Return the [x, y] coordinate for the center point of the cell that contains the specified text.  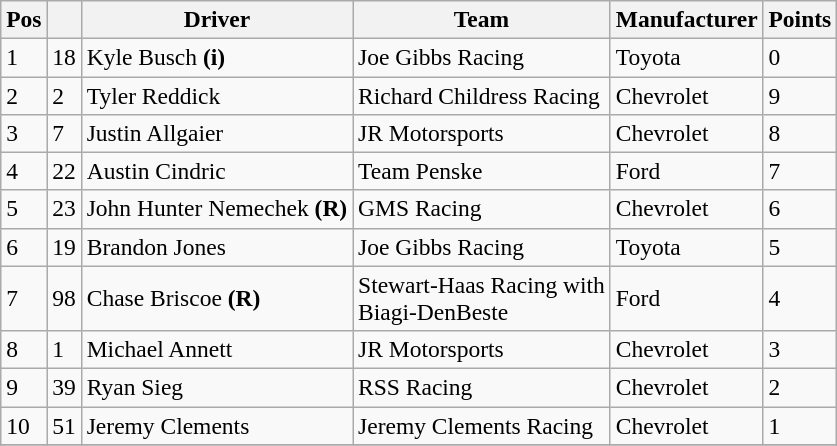
Manufacturer [686, 19]
RSS Racing [482, 387]
Team [482, 19]
Tyler Reddick [216, 95]
Jeremy Clements [216, 425]
18 [64, 57]
98 [64, 298]
23 [64, 209]
Chase Briscoe (R) [216, 298]
Points [800, 19]
Stewart-Haas Racing withBiagi-DenBeste [482, 298]
39 [64, 387]
Team Penske [482, 171]
Ryan Sieg [216, 387]
Justin Allgaier [216, 133]
22 [64, 171]
Austin Cindric [216, 171]
Jeremy Clements Racing [482, 425]
51 [64, 425]
Michael Annett [216, 349]
10 [24, 425]
John Hunter Nemechek (R) [216, 209]
Richard Childress Racing [482, 95]
Brandon Jones [216, 247]
Driver [216, 19]
GMS Racing [482, 209]
Kyle Busch (i) [216, 57]
0 [800, 57]
Pos [24, 19]
19 [64, 247]
